Determine the [x, y] coordinate at the center of the cell enclosing the given text.  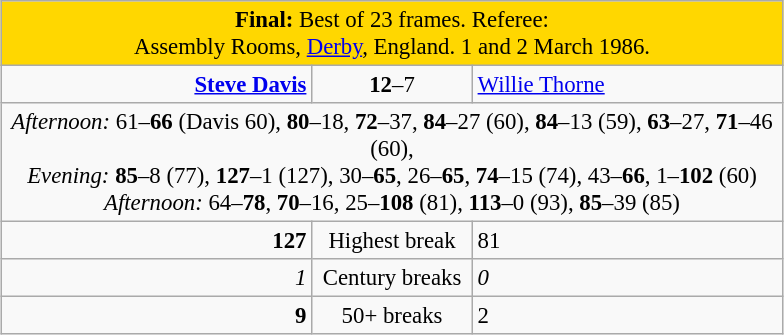
Century breaks [392, 278]
50+ breaks [392, 316]
Steve Davis [156, 85]
2 [628, 316]
9 [156, 316]
Highest break [392, 241]
1 [156, 278]
0 [628, 278]
127 [156, 241]
Willie Thorne [628, 85]
Final: Best of 23 frames. Referee: Assembly Rooms, Derby, England. 1 and 2 March 1986. [392, 34]
81 [628, 241]
12–7 [392, 85]
